Search for the cell housing the specified text and yield its (x, y) center coordinate. 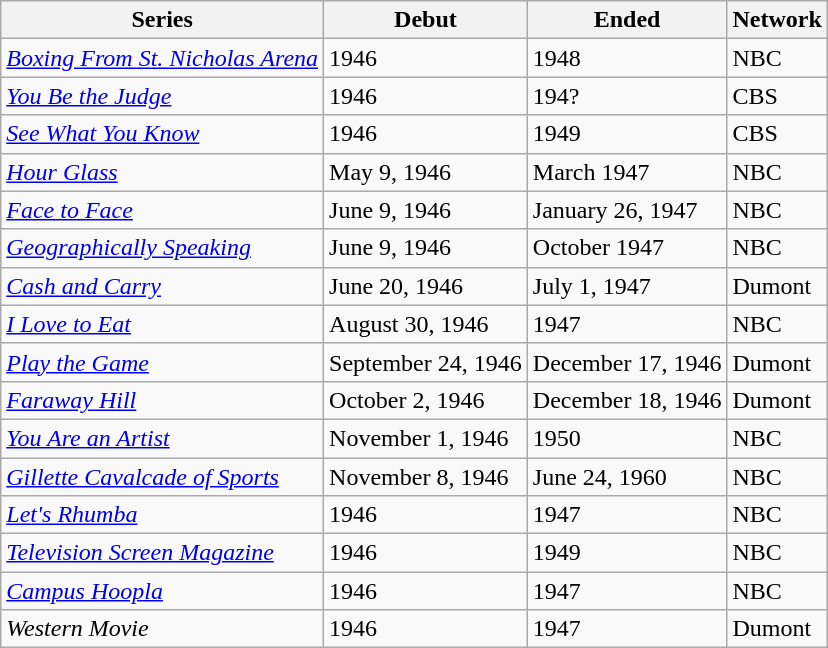
November 8, 1946 (426, 477)
Western Movie (162, 629)
September 24, 1946 (426, 362)
See What You Know (162, 134)
I Love to Eat (162, 324)
January 26, 1947 (627, 210)
Boxing From St. Nicholas Arena (162, 58)
March 1947 (627, 172)
December 18, 1946 (627, 400)
Cash and Carry (162, 286)
November 1, 1946 (426, 438)
June 20, 1946 (426, 286)
You Are an Artist (162, 438)
July 1, 1947 (627, 286)
October 1947 (627, 248)
1950 (627, 438)
Hour Glass (162, 172)
October 2, 1946 (426, 400)
1948 (627, 58)
Gillette Cavalcade of Sports (162, 477)
Face to Face (162, 210)
Campus Hoopla (162, 591)
December 17, 1946 (627, 362)
Television Screen Magazine (162, 553)
Faraway Hill (162, 400)
May 9, 1946 (426, 172)
June 24, 1960 (627, 477)
Debut (426, 20)
Geographically Speaking (162, 248)
Network (777, 20)
Play the Game (162, 362)
You Be the Judge (162, 96)
Series (162, 20)
August 30, 1946 (426, 324)
Let's Rhumba (162, 515)
194? (627, 96)
Ended (627, 20)
